From the cell containing the given text, extract its center point as (x, y) coordinate. 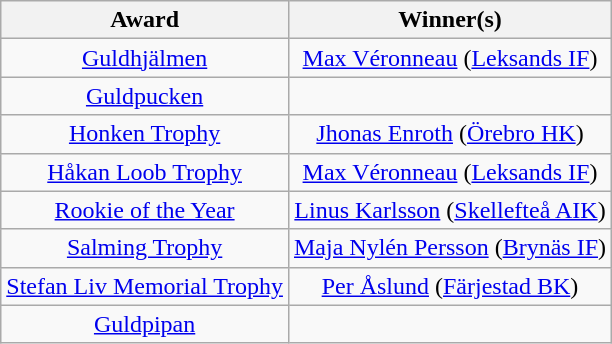
Per Åslund (Färjestad BK) (450, 286)
Linus Karlsson (Skellefteå AIK) (450, 210)
Jhonas Enroth (Örebro HK) (450, 134)
Award (145, 20)
Winner(s) (450, 20)
Guldpipan (145, 324)
Stefan Liv Memorial Trophy (145, 286)
Salming Trophy (145, 248)
Honken Trophy (145, 134)
Maja Nylén Persson (Brynäs IF) (450, 248)
Guldpucken (145, 96)
Rookie of the Year (145, 210)
Guldhjälmen (145, 58)
Håkan Loob Trophy (145, 172)
